Find where the given text appears and provide that cell's center as (x, y) coordinate. 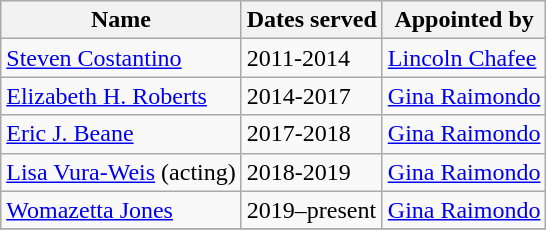
Appointed by (464, 20)
2014-2017 (312, 96)
2018-2019 (312, 172)
Eric J. Beane (121, 134)
Steven Costantino (121, 58)
Lincoln Chafee (464, 58)
Elizabeth H. Roberts (121, 96)
2011-2014 (312, 58)
2017-2018 (312, 134)
Womazetta Jones (121, 210)
2019–present (312, 210)
Name (121, 20)
Lisa Vura-Weis (acting) (121, 172)
Dates served (312, 20)
